Provide the (x, y) coordinate of the cell's center where the given text is located.  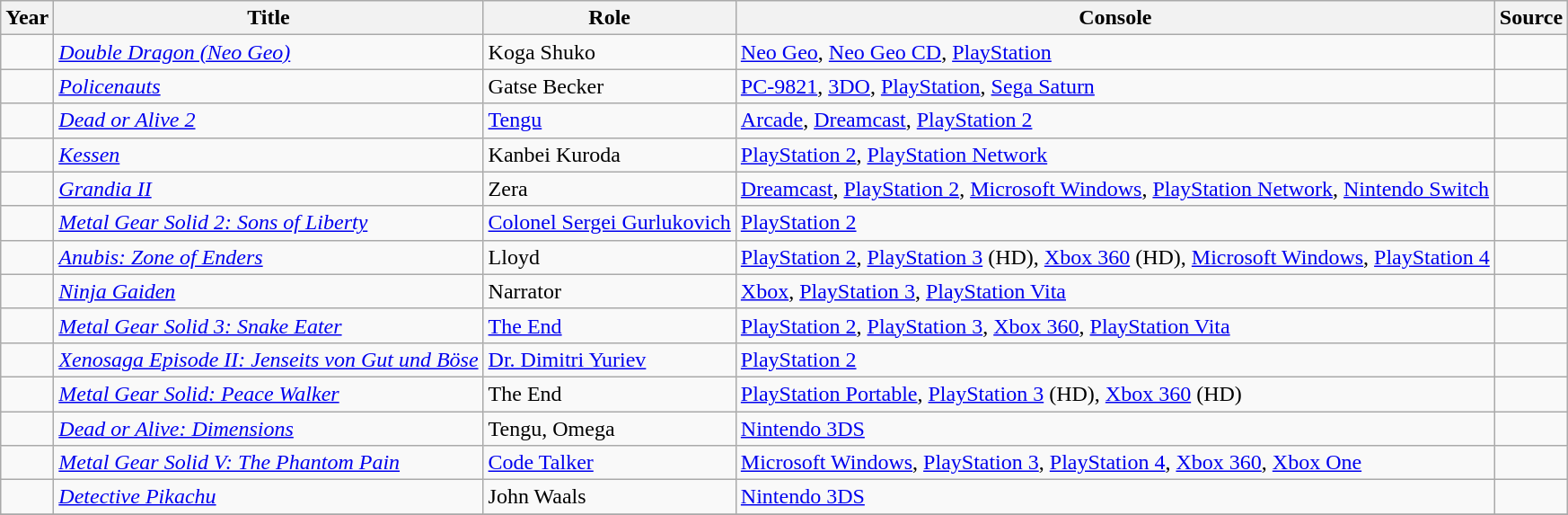
Title (269, 18)
Metal Gear Solid V: The Phantom Pain (269, 463)
PlayStation 2, PlayStation 3, Xbox 360, PlayStation Vita (1115, 325)
Metal Gear Solid 2: Sons of Liberty (269, 223)
Metal Gear Solid: Peace Walker (269, 394)
Microsoft Windows, PlayStation 3, PlayStation 4, Xbox 360, Xbox One (1115, 463)
Ninja Gaiden (269, 291)
Dead or Alive: Dimensions (269, 429)
Koga Shuko (609, 52)
Kessen (269, 155)
Arcade, Dreamcast, PlayStation 2 (1115, 120)
Zera (609, 189)
Metal Gear Solid 3: Snake Eater (269, 325)
Tengu (609, 120)
Xbox, PlayStation 3, PlayStation Vita (1115, 291)
Detective Pikachu (269, 497)
Dead or Alive 2 (269, 120)
Kanbei Kuroda (609, 155)
Year (27, 18)
Neo Geo, Neo Geo CD, PlayStation (1115, 52)
Policenauts (269, 86)
Tengu, Omega (609, 429)
Gatse Becker (609, 86)
PC-9821, 3DO, PlayStation, Sega Saturn (1115, 86)
PlayStation 2, PlayStation Network (1115, 155)
Dr. Dimitri Yuriev (609, 360)
PlayStation 2, PlayStation 3 (HD), Xbox 360 (HD), Microsoft Windows, PlayStation 4 (1115, 257)
PlayStation Portable, PlayStation 3 (HD), Xbox 360 (HD) (1115, 394)
Anubis: Zone of Enders (269, 257)
Console (1115, 18)
Source (1530, 18)
Narrator (609, 291)
Code Talker (609, 463)
Dreamcast, PlayStation 2, Microsoft Windows, PlayStation Network, Nintendo Switch (1115, 189)
Role (609, 18)
Lloyd (609, 257)
Grandia II (269, 189)
Double Dragon (Neo Geo) (269, 52)
John Waals (609, 497)
Colonel Sergei Gurlukovich (609, 223)
Xenosaga Episode II: Jenseits von Gut und Böse (269, 360)
